Locate the cell with the specified text and output its (X, Y) center coordinate. 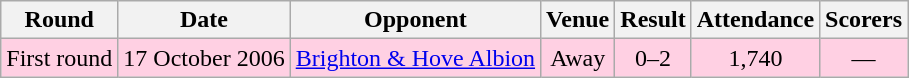
0–2 (653, 58)
Opponent (415, 20)
Scorers (864, 20)
Venue (578, 20)
Attendance (755, 20)
Round (60, 20)
Brighton & Hove Albion (415, 58)
Away (578, 58)
1,740 (755, 58)
Result (653, 20)
Date (204, 20)
First round (60, 58)
17 October 2006 (204, 58)
— (864, 58)
